Identify which cell holds the provided text, then report its (X, Y) central coordinate. 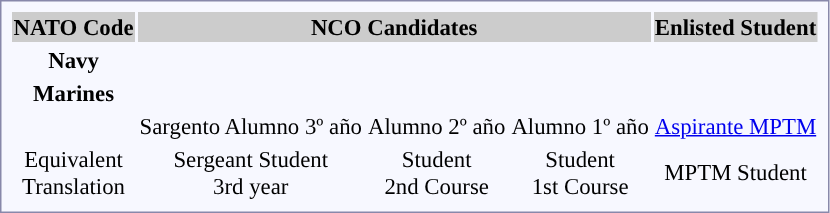
NATO Code (74, 27)
Aspirante MPTM (735, 126)
Student2nd Course (436, 172)
Sergeant Student3rd year (250, 172)
MPTM Student (735, 172)
Student1st Course (580, 172)
EquivalentTranslation (74, 172)
NCO Candidates (394, 27)
Sargento Alumno 3º año (250, 126)
Enlisted Student (735, 27)
Navy (74, 60)
Marines (74, 93)
Alumno 2º año (436, 126)
Alumno 1º año (580, 126)
